Detect which cell encompasses the target text, then output its (X, Y) center coordinate. 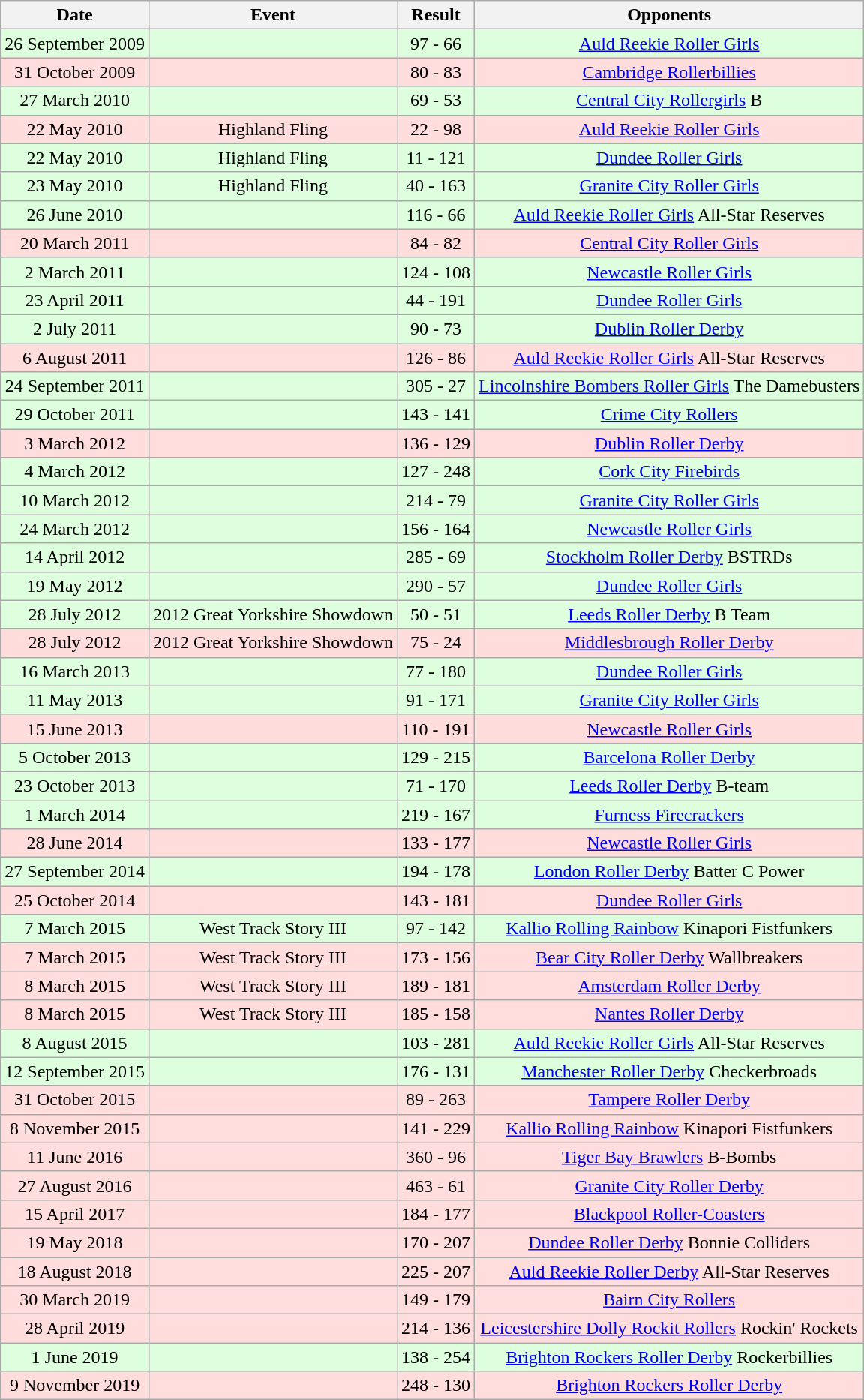
184 - 177 (436, 1214)
Tampere Roller Derby (669, 1100)
27 September 2014 (75, 872)
24 September 2011 (75, 386)
Furness Firecrackers (669, 814)
84 - 82 (436, 243)
16 March 2013 (75, 671)
149 - 179 (436, 1300)
225 - 207 (436, 1272)
25 October 2014 (75, 900)
176 - 131 (436, 1071)
2 July 2011 (75, 329)
Leeds Roller Derby B-team (669, 786)
23 May 2010 (75, 186)
127 - 248 (436, 472)
4 March 2012 (75, 472)
170 - 207 (436, 1242)
2 March 2011 (75, 272)
69 - 53 (436, 101)
214 - 79 (436, 500)
133 - 177 (436, 843)
8 August 2015 (75, 1043)
110 - 191 (436, 729)
1 March 2014 (75, 814)
28 June 2014 (75, 843)
97 - 66 (436, 44)
Leeds Roller Derby B Team (669, 614)
20 March 2011 (75, 243)
126 - 86 (436, 358)
Date (75, 15)
Manchester Roller Derby Checkerbroads (669, 1071)
18 August 2018 (75, 1272)
26 June 2010 (75, 215)
75 - 24 (436, 643)
12 September 2015 (75, 1071)
90 - 73 (436, 329)
Event (273, 15)
26 September 2009 (75, 44)
89 - 263 (436, 1100)
360 - 96 (436, 1157)
305 - 27 (436, 386)
91 - 171 (436, 700)
Blackpool Roller-Coasters (669, 1214)
Central City Roller Girls (669, 243)
Tiger Bay Brawlers B-Bombs (669, 1157)
463 - 61 (436, 1185)
Auld Reekie Roller Derby All-Star Reserves (669, 1272)
19 May 2018 (75, 1242)
3 March 2012 (75, 443)
116 - 66 (436, 215)
44 - 191 (436, 300)
14 April 2012 (75, 557)
Brighton Rockers Roller Derby (669, 1386)
9 November 2019 (75, 1386)
10 March 2012 (75, 500)
23 October 2013 (75, 786)
77 - 180 (436, 671)
Central City Rollergirls B (669, 101)
11 May 2013 (75, 700)
5 October 2013 (75, 757)
Leicestershire Dolly Rockit Rollers Rockin' Rockets (669, 1329)
15 June 2013 (75, 729)
1 June 2019 (75, 1357)
141 - 229 (436, 1128)
71 - 170 (436, 786)
Brighton Rockers Roller Derby Rockerbillies (669, 1357)
31 October 2009 (75, 72)
Bairn City Rollers (669, 1300)
143 - 181 (436, 900)
Amsterdam Roller Derby (669, 986)
27 August 2016 (75, 1185)
173 - 156 (436, 957)
Crime City Rollers (669, 415)
103 - 281 (436, 1043)
29 October 2011 (75, 415)
27 March 2010 (75, 101)
214 - 136 (436, 1329)
Barcelona Roller Derby (669, 757)
50 - 51 (436, 614)
Opponents (669, 15)
97 - 142 (436, 929)
6 August 2011 (75, 358)
Stockholm Roller Derby BSTRDs (669, 557)
19 May 2012 (75, 586)
11 - 121 (436, 158)
124 - 108 (436, 272)
Middlesbrough Roller Derby (669, 643)
129 - 215 (436, 757)
80 - 83 (436, 72)
185 - 158 (436, 1014)
189 - 181 (436, 986)
143 - 141 (436, 415)
30 March 2019 (75, 1300)
194 - 178 (436, 872)
15 April 2017 (75, 1214)
11 June 2016 (75, 1157)
219 - 167 (436, 814)
22 - 98 (436, 129)
London Roller Derby Batter C Power (669, 872)
136 - 129 (436, 443)
Cork City Firebirds (669, 472)
285 - 69 (436, 557)
290 - 57 (436, 586)
Bear City Roller Derby Wallbreakers (669, 957)
Dundee Roller Derby Bonnie Colliders (669, 1242)
Granite City Roller Derby (669, 1185)
156 - 164 (436, 529)
31 October 2015 (75, 1100)
Result (436, 15)
138 - 254 (436, 1357)
40 - 163 (436, 186)
8 November 2015 (75, 1128)
Cambridge Rollerbillies (669, 72)
Nantes Roller Derby (669, 1014)
24 March 2012 (75, 529)
248 - 130 (436, 1386)
23 April 2011 (75, 300)
Lincolnshire Bombers Roller Girls The Damebusters (669, 386)
28 April 2019 (75, 1329)
